Return [x, y] of the center of cell containing provided text 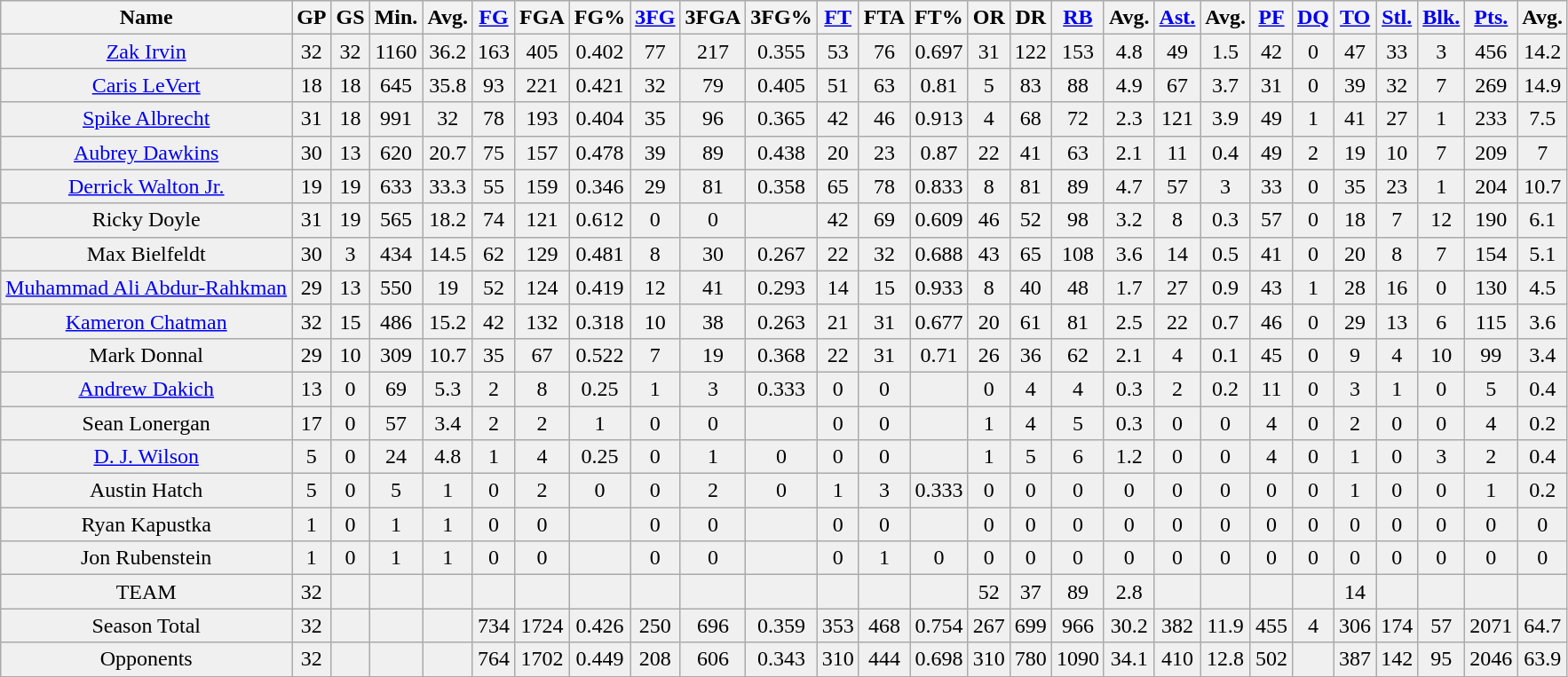
1.7 [1129, 287]
Pts. [1492, 18]
55 [494, 186]
174 [1398, 626]
Derrick Walton Jr. [147, 186]
434 [396, 254]
16 [1398, 287]
48 [1078, 287]
696 [713, 626]
734 [494, 626]
353 [838, 626]
Spike Albrecht [147, 119]
88 [1078, 85]
Kameron Chatman [147, 321]
565 [396, 220]
0.263 [781, 321]
267 [989, 626]
DR [1030, 18]
79 [713, 85]
47 [1355, 51]
24 [396, 457]
780 [1030, 659]
764 [494, 659]
14.2 [1543, 51]
0.71 [939, 355]
0.343 [781, 659]
0.913 [939, 119]
64.7 [1543, 626]
269 [1492, 85]
34.1 [1129, 659]
233 [1492, 119]
0.449 [599, 659]
72 [1078, 119]
468 [884, 626]
108 [1078, 254]
17 [312, 423]
Austin Hatch [147, 491]
633 [396, 186]
FG [494, 18]
76 [884, 51]
GS [350, 18]
18.2 [447, 220]
37 [1030, 592]
0.7 [1225, 321]
0.405 [781, 85]
382 [1177, 626]
387 [1355, 659]
0.522 [599, 355]
0.612 [599, 220]
0.359 [781, 626]
0.698 [939, 659]
0.358 [781, 186]
0.355 [781, 51]
3.9 [1225, 119]
9 [1355, 355]
Season Total [147, 626]
0.833 [939, 186]
209 [1492, 153]
26 [989, 355]
405 [542, 51]
OR [989, 18]
4.5 [1543, 287]
Zak Irvin [147, 51]
130 [1492, 287]
FTA [884, 18]
Caris LeVert [147, 85]
Min. [396, 18]
5.3 [447, 389]
40 [1030, 287]
606 [713, 659]
0.81 [939, 85]
966 [1078, 626]
12.8 [1225, 659]
132 [542, 321]
75 [494, 153]
0.267 [781, 254]
1.5 [1225, 51]
486 [396, 321]
115 [1492, 321]
3FG [655, 18]
53 [838, 51]
991 [396, 119]
455 [1271, 626]
Jon Rubenstein [147, 558]
14.5 [447, 254]
550 [396, 287]
0.365 [781, 119]
FT [838, 18]
620 [396, 153]
142 [1398, 659]
456 [1492, 51]
96 [713, 119]
4.9 [1129, 85]
129 [542, 254]
0.293 [781, 287]
RB [1078, 18]
3.2 [1129, 220]
124 [542, 287]
FG% [599, 18]
98 [1078, 220]
444 [884, 659]
Ricky Doyle [147, 220]
0.438 [781, 153]
645 [396, 85]
99 [1492, 355]
DQ [1312, 18]
699 [1030, 626]
2071 [1492, 626]
68 [1030, 119]
Ryan Kapustka [147, 524]
Andrew Dakich [147, 389]
FGA [542, 18]
TEAM [147, 592]
93 [494, 85]
250 [655, 626]
0.87 [939, 153]
33.3 [447, 186]
38 [713, 321]
95 [1442, 659]
0.688 [939, 254]
Muhammad Ali Abdur-Rahkman [147, 287]
36 [1030, 355]
TO [1355, 18]
30.2 [1129, 626]
0.368 [781, 355]
Sean Lonergan [147, 423]
FT% [939, 18]
51 [838, 85]
0.426 [599, 626]
1702 [542, 659]
410 [1177, 659]
6.1 [1543, 220]
306 [1355, 626]
Aubrey Dawkins [147, 153]
163 [494, 51]
502 [1271, 659]
20.7 [447, 153]
0.609 [939, 220]
21 [838, 321]
2.5 [1129, 321]
309 [396, 355]
0.419 [599, 287]
0.5 [1225, 254]
35.8 [447, 85]
74 [494, 220]
0.421 [599, 85]
63.9 [1543, 659]
0.9 [1225, 287]
3FGA [713, 18]
GP [312, 18]
83 [1030, 85]
Ast. [1177, 18]
Stl. [1398, 18]
221 [542, 85]
0.478 [599, 153]
1724 [542, 626]
208 [655, 659]
5.1 [1543, 254]
193 [542, 119]
0.481 [599, 254]
154 [1492, 254]
15.2 [447, 321]
157 [542, 153]
45 [1271, 355]
61 [1030, 321]
0.697 [939, 51]
0.754 [939, 626]
122 [1030, 51]
0.677 [939, 321]
7.5 [1543, 119]
159 [542, 186]
14.9 [1543, 85]
2046 [1492, 659]
0.1 [1225, 355]
1090 [1078, 659]
3.7 [1225, 85]
11.9 [1225, 626]
Mark Donnal [147, 355]
217 [713, 51]
D. J. Wilson [147, 457]
0.404 [599, 119]
1.2 [1129, 457]
1160 [396, 51]
3FG% [781, 18]
0.933 [939, 287]
2.3 [1129, 119]
153 [1078, 51]
0.346 [599, 186]
4.7 [1129, 186]
190 [1492, 220]
0.318 [599, 321]
36.2 [447, 51]
Blk. [1442, 18]
77 [655, 51]
2.8 [1129, 592]
PF [1271, 18]
28 [1355, 287]
Name [147, 18]
204 [1492, 186]
Opponents [147, 659]
Max Bielfeldt [147, 254]
0.402 [599, 51]
